Determine the [x, y] coordinate at the center of the cell enclosing the given text.  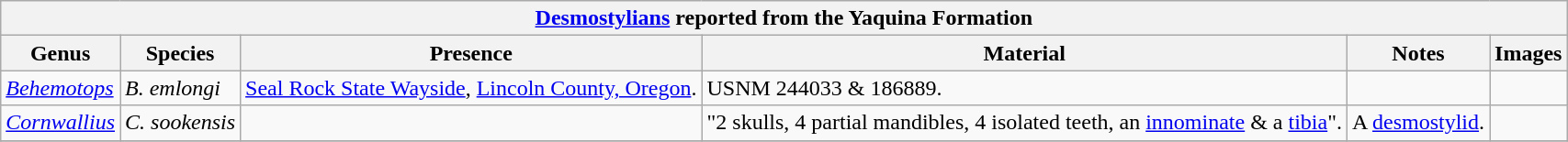
Genus [61, 53]
Presence [471, 53]
"2 skulls, 4 partial mandibles, 4 isolated teeth, an innominate & a tibia". [1025, 123]
Material [1025, 53]
A desmostylid. [1418, 123]
C. sookensis [180, 123]
B. emlongi [180, 88]
Species [180, 53]
Desmostylians reported from the Yaquina Formation [784, 18]
Notes [1418, 53]
Behemotops [61, 88]
USNM 244033 & 186889. [1025, 88]
Images [1529, 53]
Seal Rock State Wayside, Lincoln County, Oregon. [471, 88]
Cornwallius [61, 123]
